For the text-containing cell, return its midpoint in [X, Y] coordinate format. 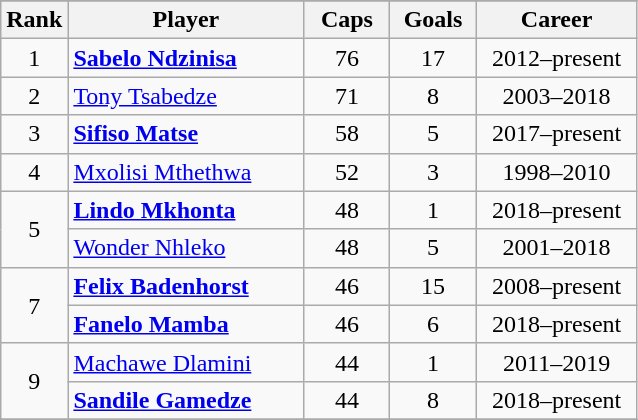
Sabelo Ndzinisa [186, 58]
2 [34, 96]
Fanelo Mamba [186, 324]
2008–present [556, 286]
Rank [34, 20]
Tony Tsabedze [186, 96]
52 [347, 172]
6 [433, 324]
Machawe Dlamini [186, 362]
76 [347, 58]
Mxolisi Mthethwa [186, 172]
Sifiso Matse [186, 134]
2001–2018 [556, 248]
9 [34, 381]
2017–present [556, 134]
2012–present [556, 58]
Felix Badenhorst [186, 286]
15 [433, 286]
7 [34, 305]
4 [34, 172]
2011–2019 [556, 362]
Player [186, 20]
58 [347, 134]
Caps [347, 20]
Lindo Mkhonta [186, 210]
1998–2010 [556, 172]
Goals [433, 20]
Wonder Nhleko [186, 248]
2003–2018 [556, 96]
17 [433, 58]
Career [556, 20]
Sandile Gamedze [186, 400]
71 [347, 96]
